Provide the (X, Y) coordinate of the cell's center where the given text is located.  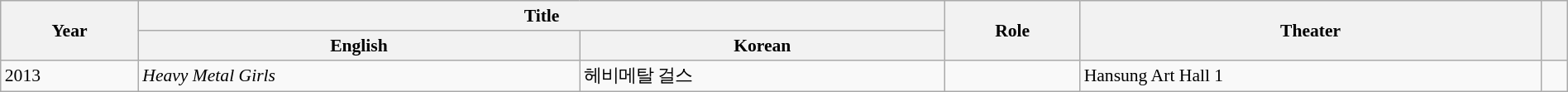
Year (69, 30)
2013 (69, 76)
Theater (1311, 30)
Heavy Metal Girls (359, 76)
Role (1012, 30)
Title (542, 16)
Korean (762, 45)
Hansung Art Hall 1 (1311, 76)
헤비메탈 걸스 (762, 76)
English (359, 45)
